Capture the cell that displays the provided text and extract its (x, y) central coordinate. 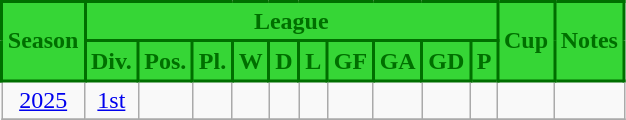
D (284, 61)
Cup (526, 42)
L (314, 61)
2025 (44, 100)
GF (350, 61)
1st (112, 100)
Pl. (213, 61)
Pos. (166, 61)
W (250, 61)
League (292, 22)
Notes (589, 42)
Season (44, 42)
P (484, 61)
GA (398, 61)
Div. (112, 61)
GD (446, 61)
